For the text-containing cell, return its midpoint in (x, y) coordinate format. 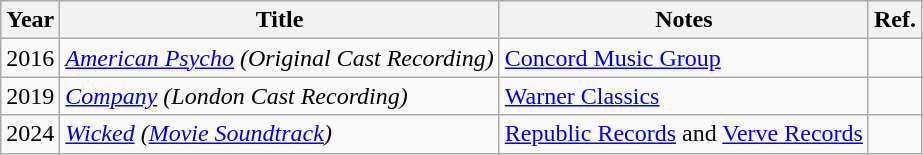
Title (280, 20)
Warner Classics (684, 96)
Year (30, 20)
2016 (30, 58)
Wicked (Movie Soundtrack) (280, 134)
Concord Music Group (684, 58)
2019 (30, 96)
Notes (684, 20)
2024 (30, 134)
Company (London Cast Recording) (280, 96)
American Psycho (Original Cast Recording) (280, 58)
Ref. (894, 20)
Republic Records and Verve Records (684, 134)
